Scan for the cell matching the given text and deliver its (X, Y) coordinate at center. 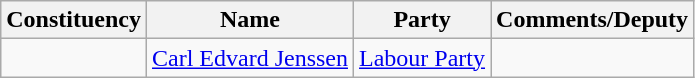
Labour Party (422, 58)
Carl Edvard Jenssen (250, 58)
Comments/Deputy (592, 20)
Party (422, 20)
Name (250, 20)
Constituency (74, 20)
